Locate the cell with the specified text and output its [X, Y] center coordinate. 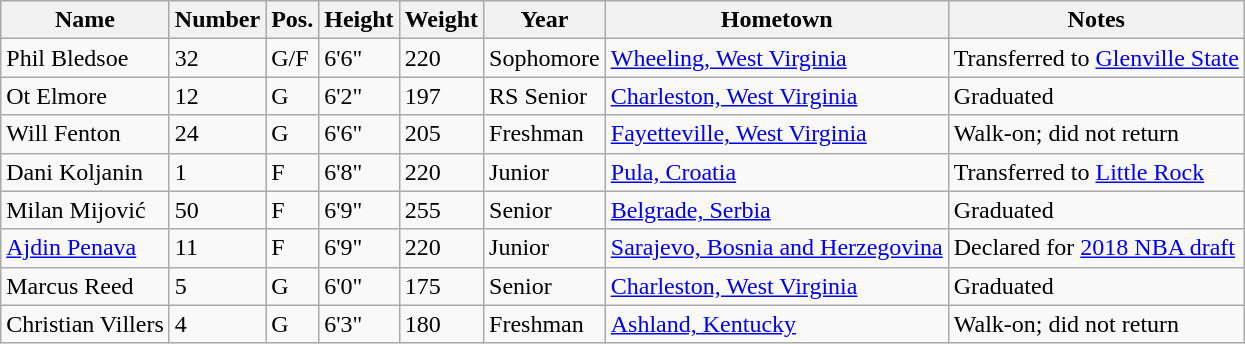
Ot Elmore [86, 96]
Pos. [292, 20]
Dani Koljanin [86, 172]
24 [217, 134]
Belgrade, Serbia [776, 210]
Height [359, 20]
Weight [441, 20]
6'0" [359, 286]
Fayetteville, West Virginia [776, 134]
11 [217, 248]
Name [86, 20]
Year [545, 20]
12 [217, 96]
205 [441, 134]
4 [217, 324]
6'8" [359, 172]
32 [217, 58]
175 [441, 286]
Hometown [776, 20]
Pula, Croatia [776, 172]
1 [217, 172]
Sarajevo, Bosnia and Herzegovina [776, 248]
Phil Bledsoe [86, 58]
Number [217, 20]
255 [441, 210]
Transferred to Little Rock [1096, 172]
Christian Villers [86, 324]
6'3" [359, 324]
G/F [292, 58]
Notes [1096, 20]
RS Senior [545, 96]
Sophomore [545, 58]
Ashland, Kentucky [776, 324]
6'2" [359, 96]
Transferred to Glenville State [1096, 58]
Milan Mijović [86, 210]
Ajdin Penava [86, 248]
Will Fenton [86, 134]
Marcus Reed [86, 286]
Wheeling, West Virginia [776, 58]
180 [441, 324]
Declared for 2018 NBA draft [1096, 248]
197 [441, 96]
5 [217, 286]
50 [217, 210]
